Detect which cell encompasses the target text, then output its (x, y) center coordinate. 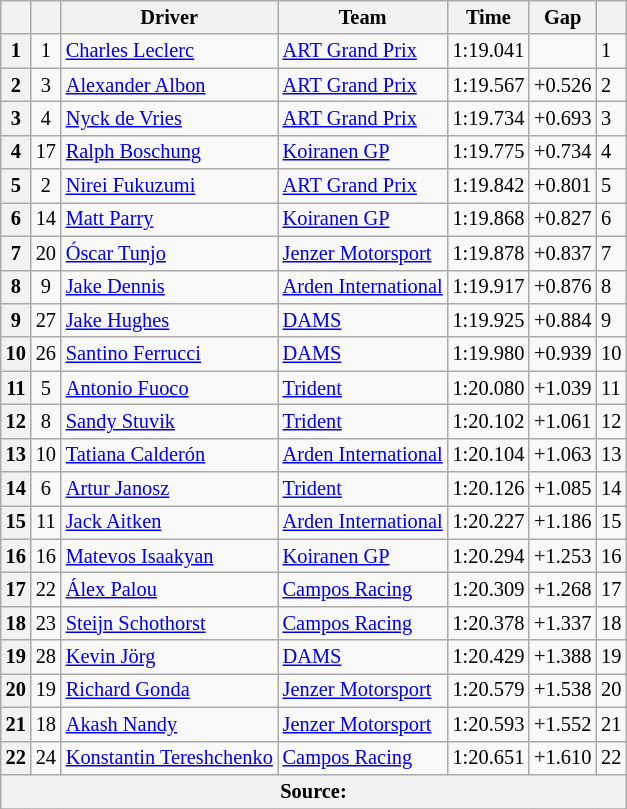
Driver (170, 17)
1:20.104 (489, 455)
26 (46, 354)
Steijn Schothorst (170, 623)
Sandy Stuvik (170, 421)
+1.085 (562, 489)
Santino Ferrucci (170, 354)
+1.268 (562, 589)
1:19.917 (489, 287)
+0.526 (562, 85)
1:19.980 (489, 354)
Álex Palou (170, 589)
Jake Dennis (170, 287)
+1.610 (562, 758)
1:20.126 (489, 489)
+1.337 (562, 623)
Matt Parry (170, 219)
Alexander Albon (170, 85)
1:19.868 (489, 219)
1:19.041 (489, 51)
Richard Gonda (170, 690)
+0.837 (562, 253)
Gap (562, 17)
Jack Aitken (170, 522)
1:19.842 (489, 186)
+0.939 (562, 354)
Matevos Isaakyan (170, 556)
Óscar Tunjo (170, 253)
+0.884 (562, 320)
Kevin Jörg (170, 657)
1:20.378 (489, 623)
+1.552 (562, 724)
Nyck de Vries (170, 118)
1:20.309 (489, 589)
Artur Janosz (170, 489)
23 (46, 623)
1:19.567 (489, 85)
+1.186 (562, 522)
1:19.734 (489, 118)
+1.063 (562, 455)
+1.253 (562, 556)
1:20.579 (489, 690)
Ralph Boschung (170, 152)
Konstantin Tereshchenko (170, 758)
1:20.651 (489, 758)
+0.876 (562, 287)
+1.061 (562, 421)
1:19.925 (489, 320)
1:20.080 (489, 388)
+0.693 (562, 118)
Antonio Fuoco (170, 388)
Jake Hughes (170, 320)
28 (46, 657)
+1.039 (562, 388)
1:19.878 (489, 253)
Charles Leclerc (170, 51)
+0.734 (562, 152)
Source: (314, 791)
+1.388 (562, 657)
Nirei Fukuzumi (170, 186)
+1.538 (562, 690)
1:20.227 (489, 522)
1:20.102 (489, 421)
27 (46, 320)
+0.827 (562, 219)
1:20.593 (489, 724)
1:19.775 (489, 152)
1:20.294 (489, 556)
Team (363, 17)
Tatiana Calderón (170, 455)
Akash Nandy (170, 724)
+0.801 (562, 186)
1:20.429 (489, 657)
Time (489, 17)
24 (46, 758)
